Extract the (x, y) coordinate from the center of the cell holding the provided text.  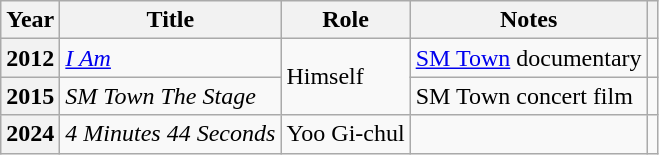
Notes (528, 20)
Year (30, 20)
Title (170, 20)
Yoo Gi-chul (346, 134)
2012 (30, 58)
I Am (170, 58)
Role (346, 20)
SM Town The Stage (170, 96)
2015 (30, 96)
Himself (346, 77)
4 Minutes 44 Seconds (170, 134)
SM Town documentary (528, 58)
2024 (30, 134)
SM Town concert film (528, 96)
